Extract the [x, y] coordinate from the center of the cell holding the provided text.  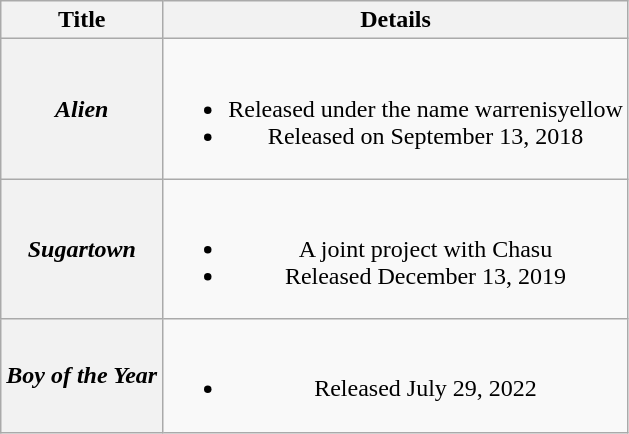
Released July 29, 2022 [396, 376]
Released under the name warrenisyellowReleased on September 13, 2018 [396, 109]
Sugartown [82, 249]
Details [396, 20]
Alien [82, 109]
Boy of the Year [82, 376]
Title [82, 20]
A joint project with ChasuReleased December 13, 2019 [396, 249]
